Return the (X, Y) coordinate for the center point of the cell that contains the specified text.  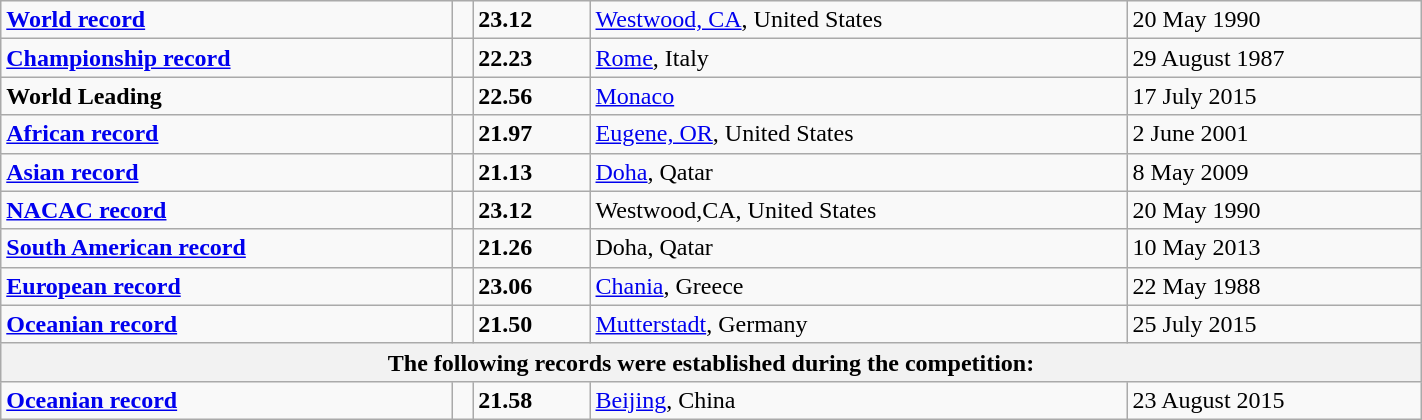
Eugene, OR, United States (858, 134)
African record (227, 134)
21.13 (532, 172)
10 May 2013 (1274, 248)
21.26 (532, 248)
2 June 2001 (1274, 134)
Westwood, CA, United States (858, 20)
8 May 2009 (1274, 172)
Rome, Italy (858, 58)
Asian record (227, 172)
21.97 (532, 134)
World Leading (227, 96)
Championship record (227, 58)
Chania, Greece (858, 286)
21.58 (532, 400)
17 July 2015 (1274, 96)
Westwood,CA, United States (858, 210)
22.23 (532, 58)
29 August 1987 (1274, 58)
NACAC record (227, 210)
The following records were established during the competition: (711, 362)
22.56 (532, 96)
European record (227, 286)
23.06 (532, 286)
Beijing, China (858, 400)
23 August 2015 (1274, 400)
22 May 1988 (1274, 286)
Monaco (858, 96)
25 July 2015 (1274, 324)
21.50 (532, 324)
Mutterstadt, Germany (858, 324)
South American record (227, 248)
World record (227, 20)
